Identify which cell holds the provided text, then report its (X, Y) central coordinate. 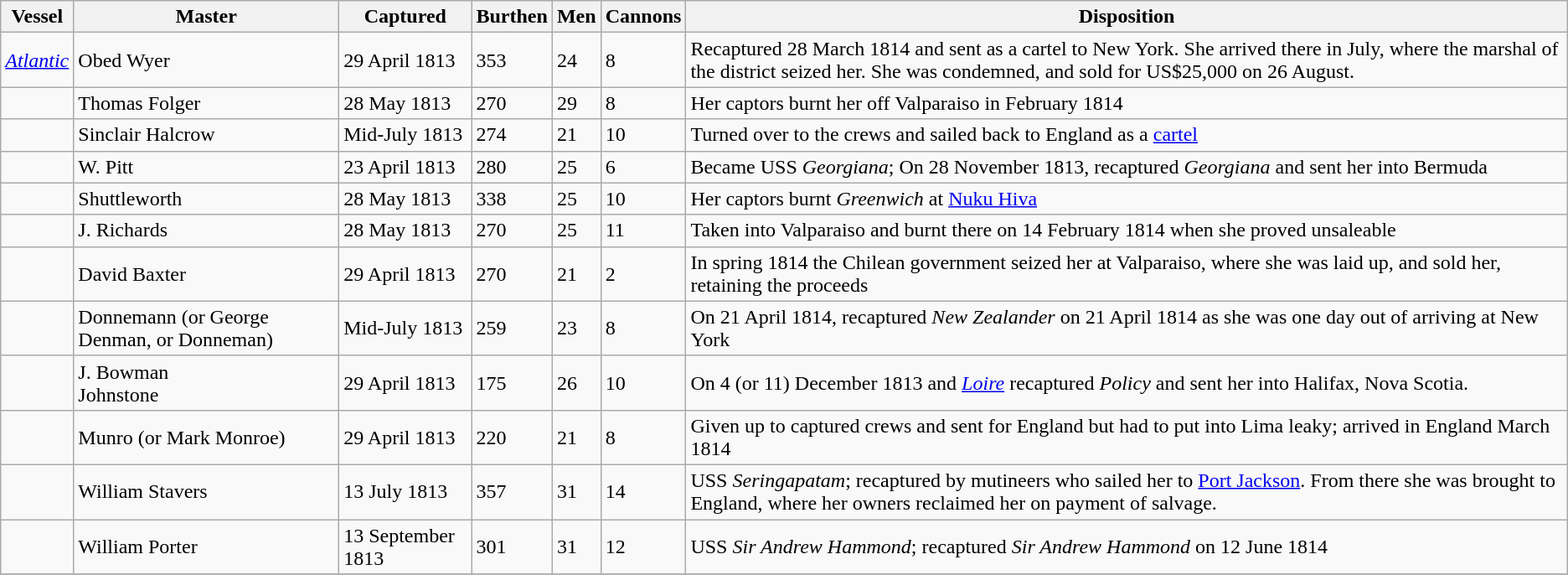
353 (512, 60)
Thomas Folger (206, 103)
William Porter (206, 547)
11 (643, 231)
Burthen (512, 17)
Disposition (1127, 17)
On 4 (or 11) December 1813 and Loire recaptured Policy and sent her into Halifax, Nova Scotia. (1127, 382)
259 (512, 329)
274 (512, 135)
David Baxter (206, 273)
13 September 1813 (405, 547)
175 (512, 382)
Became USS Georgiana; On 28 November 1813, recaptured Georgiana and sent her into Bermuda (1127, 167)
23 April 1813 (405, 167)
357 (512, 491)
In spring 1814 the Chilean government seized her at Valparaiso, where she was laid up, and sold her, retaining the proceeds (1127, 273)
Vessel (37, 17)
Master (206, 17)
13 July 1813 (405, 491)
Munro (or Mark Monroe) (206, 438)
12 (643, 547)
W. Pitt (206, 167)
Her captors burnt Greenwich at Nuku Hiva (1127, 199)
Her captors burnt her off Valparaiso in February 1814 (1127, 103)
Taken into Valparaiso and burnt there on 14 February 1814 when she proved unsaleable (1127, 231)
Captured (405, 17)
301 (512, 547)
Cannons (643, 17)
Turned over to the crews and sailed back to England as a cartel (1127, 135)
220 (512, 438)
6 (643, 167)
Men (576, 17)
J. BowmanJohnstone (206, 382)
Donnemann (or George Denman, or Donneman) (206, 329)
23 (576, 329)
USS Sir Andrew Hammond; recaptured Sir Andrew Hammond on 12 June 1814 (1127, 547)
24 (576, 60)
Sinclair Halcrow (206, 135)
J. Richards (206, 231)
Atlantic (37, 60)
William Stavers (206, 491)
26 (576, 382)
2 (643, 273)
280 (512, 167)
On 21 April 1814, recaptured New Zealander on 21 April 1814 as she was one day out of arriving at New York (1127, 329)
Given up to captured crews and sent for England but had to put into Lima leaky; arrived in England March 1814 (1127, 438)
Obed Wyer (206, 60)
14 (643, 491)
Shuttleworth (206, 199)
29 (576, 103)
338 (512, 199)
